Detect which cell encompasses the target text, then output its [x, y] center coordinate. 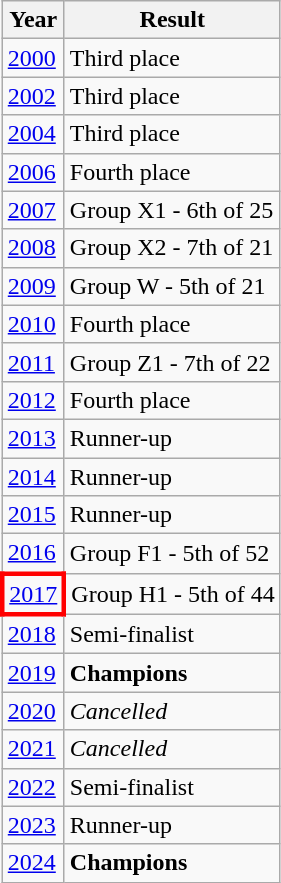
Group F1 - 5th of 52 [172, 554]
2022 [33, 787]
Group W - 5th of 21 [172, 286]
2008 [33, 248]
2006 [33, 172]
Group X1 - 6th of 25 [172, 210]
2013 [33, 438]
2009 [33, 286]
Result [172, 20]
2019 [33, 673]
2012 [33, 400]
2004 [33, 134]
Group X2 - 7th of 21 [172, 248]
2010 [33, 324]
2016 [33, 554]
2018 [33, 634]
2023 [33, 825]
2000 [33, 58]
2007 [33, 210]
2024 [33, 863]
Group Z1 - 7th of 22 [172, 362]
Year [33, 20]
2002 [33, 96]
2020 [33, 711]
2014 [33, 477]
2021 [33, 749]
Group H1 - 5th of 44 [172, 594]
2017 [33, 594]
2015 [33, 515]
2011 [33, 362]
